Provide the [X, Y] coordinate of the cell's center where the given text is located.  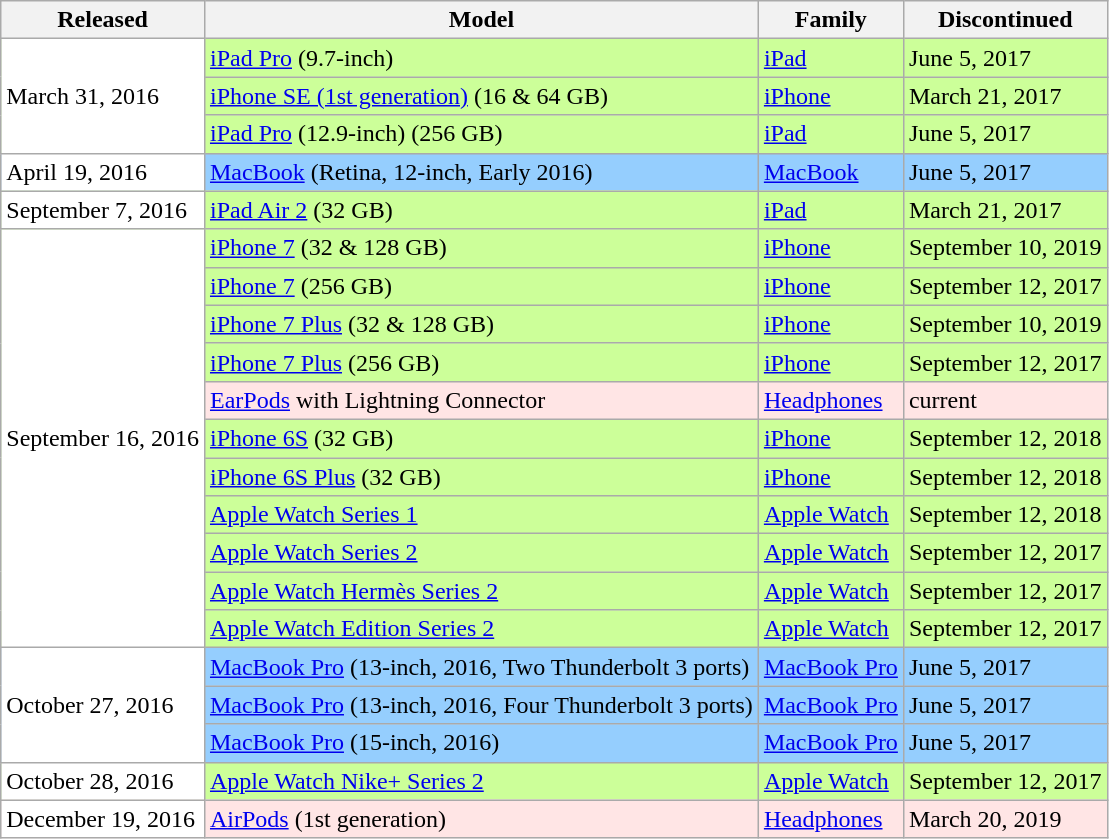
MacBook Pro (13-inch, 2016, Two Thunderbolt 3 ports) [481, 667]
Family [830, 20]
MacBook Pro (13-inch, 2016, Four Thunderbolt 3 ports) [481, 705]
iPhone 6S (32 GB) [481, 438]
iPhone 7 Plus (256 GB) [481, 362]
March 31, 2016 [103, 96]
October 28, 2016 [103, 781]
Model [481, 20]
Apple Watch Nike+ Series 2 [481, 781]
AirPods (1st generation) [481, 819]
April 19, 2016 [103, 172]
September 16, 2016 [103, 438]
October 27, 2016 [103, 705]
December 19, 2016 [103, 819]
current [1005, 400]
MacBook Pro (15-inch, 2016) [481, 743]
iPhone 7 (32 & 128 GB) [481, 248]
September 7, 2016 [103, 210]
iPad Pro (9.7-inch) [481, 58]
iPhone SE (1st generation) (16 & 64 GB) [481, 96]
Apple Watch Hermès Series 2 [481, 591]
iPad Air 2 (32 GB) [481, 210]
iPad Pro (12.9-inch) (256 GB) [481, 134]
iPhone 7 Plus (32 & 128 GB) [481, 324]
iPhone 7 (256 GB) [481, 286]
Discontinued [1005, 20]
Apple Watch Edition Series 2 [481, 629]
Apple Watch Series 2 [481, 553]
iPhone 6S Plus (32 GB) [481, 477]
MacBook [830, 172]
Apple Watch Series 1 [481, 515]
Released [103, 20]
EarPods with Lightning Connector [481, 400]
MacBook (Retina, 12-inch, Early 2016) [481, 172]
March 20, 2019 [1005, 819]
